For the text-containing cell, return its midpoint in (X, Y) coordinate format. 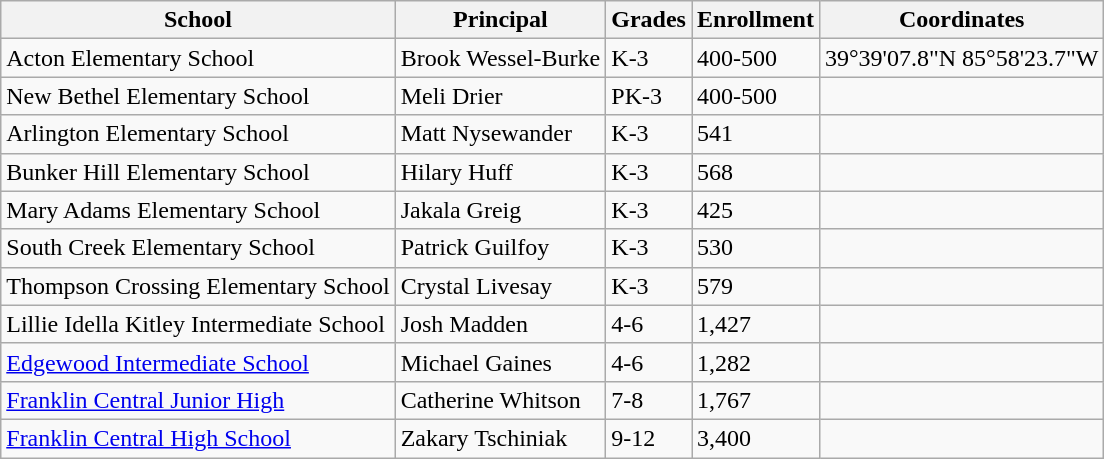
1,767 (756, 400)
Bunker Hill Elementary School (198, 172)
Grades (649, 20)
Franklin Central High School (198, 438)
New Bethel Elementary School (198, 96)
1,282 (756, 362)
Lillie Idella Kitley Intermediate School (198, 324)
3,400 (756, 438)
1,427 (756, 324)
Catherine Whitson (500, 400)
9-12 (649, 438)
Enrollment (756, 20)
South Creek Elementary School (198, 248)
39°39'07.8"N 85°58'23.7"W (961, 58)
Thompson Crossing Elementary School (198, 286)
Zakary Tschiniak (500, 438)
Jakala Greig (500, 210)
541 (756, 134)
Patrick Guilfoy (500, 248)
530 (756, 248)
Edgewood Intermediate School (198, 362)
Matt Nysewander (500, 134)
School (198, 20)
Brook Wessel-Burke (500, 58)
579 (756, 286)
Crystal Livesay (500, 286)
Arlington Elementary School (198, 134)
Acton Elementary School (198, 58)
Mary Adams Elementary School (198, 210)
Michael Gaines (500, 362)
Josh Madden (500, 324)
568 (756, 172)
425 (756, 210)
Hilary Huff (500, 172)
Meli Drier (500, 96)
Coordinates (961, 20)
Principal (500, 20)
Franklin Central Junior High (198, 400)
PK-3 (649, 96)
7-8 (649, 400)
